Provide the [X, Y] coordinate of the cell's center where the given text is located.  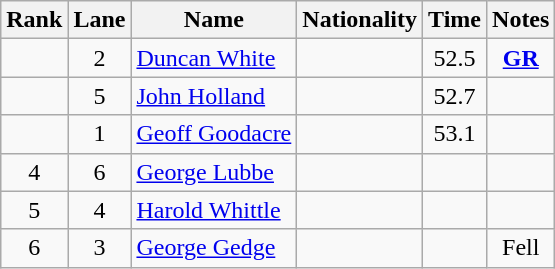
Duncan White [214, 58]
3 [100, 248]
52.5 [455, 58]
George Gedge [214, 248]
Geoff Goodacre [214, 134]
Time [455, 20]
Name [214, 20]
Fell [521, 248]
GR [521, 58]
Rank [34, 20]
George Lubbe [214, 172]
52.7 [455, 96]
53.1 [455, 134]
Nationality [360, 20]
John Holland [214, 96]
Lane [100, 20]
Notes [521, 20]
1 [100, 134]
Harold Whittle [214, 210]
2 [100, 58]
